Extract the (x, y) coordinate from the center of the cell holding the provided text.  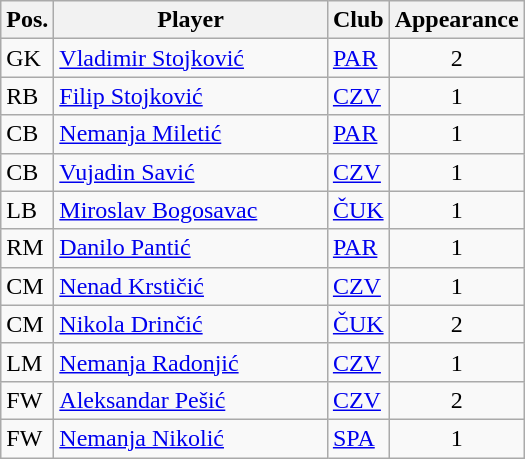
Nemanja Radonjić (191, 362)
Nemanja Nikolić (191, 438)
LM (28, 362)
Nemanja Miletić (191, 134)
RB (28, 96)
SPA (358, 438)
Vladimir Stojković (191, 58)
LB (28, 210)
Miroslav Bogosavac (191, 210)
Pos. (28, 20)
Vujadin Savić (191, 172)
Filip Stojković (191, 96)
Player (191, 20)
Danilo Pantić (191, 248)
Aleksandar Pešić (191, 400)
Nenad Krstičić (191, 286)
Appearance (456, 20)
RM (28, 248)
Nikola Drinčić (191, 324)
Club (358, 20)
GK (28, 58)
